Search for the cell housing the specified text and yield its (X, Y) center coordinate. 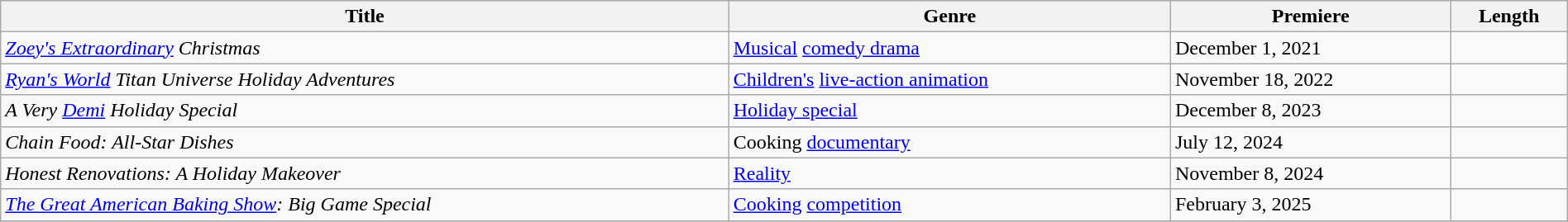
Children's live-action animation (949, 79)
Length (1508, 17)
December 8, 2023 (1310, 111)
November 8, 2024 (1310, 173)
Chain Food: All-Star Dishes (365, 142)
Holiday special (949, 111)
Cooking documentary (949, 142)
A Very Demi Holiday Special (365, 111)
Title (365, 17)
Genre (949, 17)
Reality (949, 173)
July 12, 2024 (1310, 142)
Premiere (1310, 17)
The Great American Baking Show: Big Game Special (365, 205)
December 1, 2021 (1310, 48)
Ryan's World Titan Universe Holiday Adventures (365, 79)
Cooking competition (949, 205)
February 3, 2025 (1310, 205)
Musical comedy drama (949, 48)
Zoey's Extraordinary Christmas (365, 48)
Honest Renovations: A Holiday Makeover (365, 173)
November 18, 2022 (1310, 79)
